Scan for the cell matching the given text and deliver its [x, y] coordinate at center. 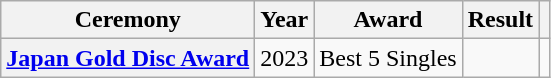
Award [388, 20]
Best 5 Singles [388, 58]
Year [284, 20]
Result [500, 20]
2023 [284, 58]
Ceremony [128, 20]
Japan Gold Disc Award [128, 58]
